Scan for the cell matching the given text and deliver its (X, Y) coordinate at center. 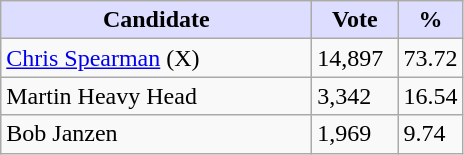
9.74 (430, 134)
73.72 (430, 58)
14,897 (355, 58)
Candidate (156, 20)
Chris Spearman (X) (156, 58)
Vote (355, 20)
1,969 (355, 134)
Bob Janzen (156, 134)
% (430, 20)
Martin Heavy Head (156, 96)
3,342 (355, 96)
16.54 (430, 96)
